Capture the cell that displays the provided text and extract its (X, Y) central coordinate. 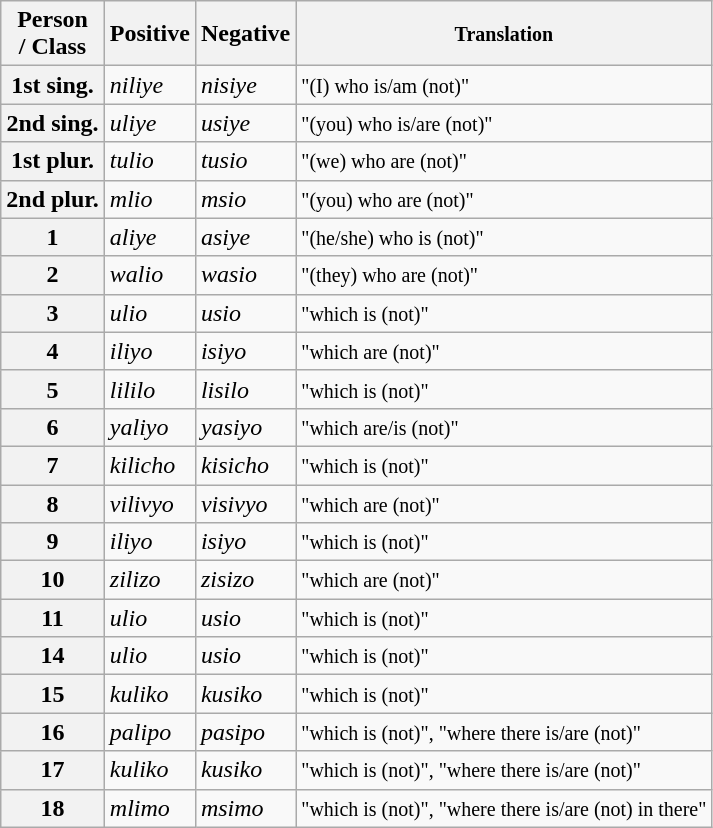
yasiyo (245, 427)
2nd sing. (53, 123)
asiye (245, 237)
Positive (150, 34)
Person/ Class (53, 34)
"(you) who is/are (not)" (504, 123)
pasipo (245, 732)
"which are/is (not)" (504, 427)
wasio (245, 275)
uliye (150, 123)
9 (53, 542)
1 (53, 237)
tulio (150, 161)
2nd plur. (53, 199)
mlio (150, 199)
16 (53, 732)
5 (53, 389)
10 (53, 580)
"(they) who are (not)" (504, 275)
17 (53, 770)
1st plur. (53, 161)
7 (53, 465)
zilizo (150, 580)
yaliyo (150, 427)
6 (53, 427)
18 (53, 808)
lililo (150, 389)
aliye (150, 237)
nisiye (245, 85)
8 (53, 503)
mlimo (150, 808)
msimo (245, 808)
niliye (150, 85)
"(I) who is/am (not)" (504, 85)
14 (53, 656)
11 (53, 618)
usiye (245, 123)
zisizo (245, 580)
"(he/she) who is (not)" (504, 237)
3 (53, 313)
kisicho (245, 465)
"(you) who are (not)" (504, 199)
Translation (504, 34)
walio (150, 275)
msio (245, 199)
lisilo (245, 389)
tusio (245, 161)
15 (53, 694)
visivyo (245, 503)
2 (53, 275)
"(we) who are (not)" (504, 161)
1st sing. (53, 85)
"which is (not)", "where there is/are (not) in there" (504, 808)
kilicho (150, 465)
4 (53, 351)
Negative (245, 34)
palipo (150, 732)
vilivyo (150, 503)
